Capture the cell that displays the provided text and extract its (x, y) central coordinate. 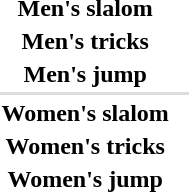
Women's slalom (85, 113)
Women's tricks (85, 146)
Men's jump (85, 74)
Men's tricks (85, 41)
